Find where the given text appears and provide that cell's center as [X, Y] coordinate. 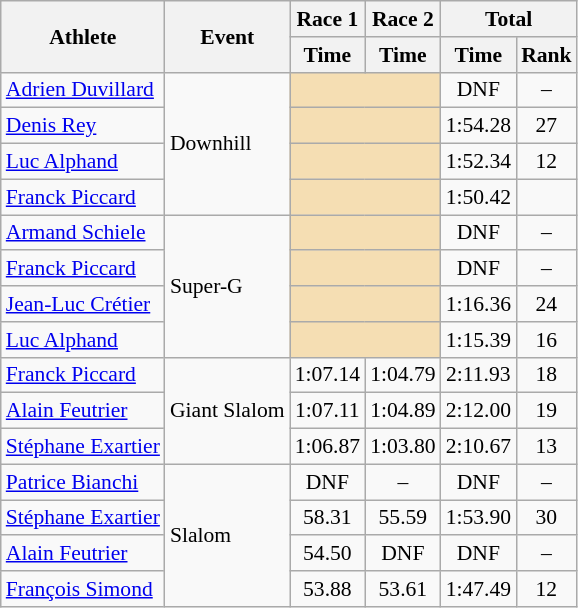
Athlete [83, 36]
1:07.11 [328, 411]
François Simond [83, 589]
13 [546, 447]
16 [546, 340]
27 [546, 126]
Patrice Bianchi [83, 482]
Rank [546, 55]
1:06.87 [328, 447]
30 [546, 518]
1:53.90 [478, 518]
1:54.28 [478, 126]
Adrien Duvillard [83, 90]
Denis Rey [83, 126]
55.59 [402, 518]
Event [228, 36]
1:50.42 [478, 197]
Total [509, 19]
18 [546, 375]
1:04.79 [402, 375]
1:16.36 [478, 304]
2:12.00 [478, 411]
Super-G [228, 286]
53.61 [402, 589]
Race 1 [328, 19]
Giant Slalom [228, 410]
Jean-Luc Crétier [83, 304]
1:07.14 [328, 375]
53.88 [328, 589]
54.50 [328, 554]
Race 2 [402, 19]
2:11.93 [478, 375]
2:10.67 [478, 447]
Slalom [228, 535]
1:52.34 [478, 162]
1:15.39 [478, 340]
Downhill [228, 143]
1:47.49 [478, 589]
1:03.80 [402, 447]
24 [546, 304]
Armand Schiele [83, 233]
19 [546, 411]
1:04.89 [402, 411]
58.31 [328, 518]
